Identify which cell holds the provided text, then report its (X, Y) central coordinate. 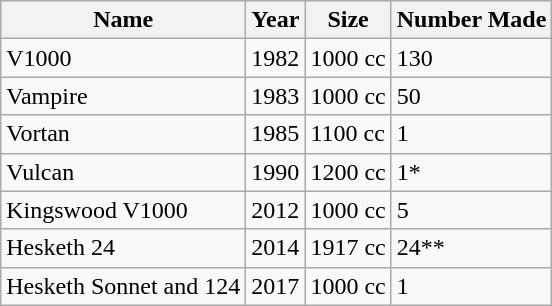
V1000 (124, 58)
Size (348, 20)
Vortan (124, 134)
130 (472, 58)
Vampire (124, 96)
1200 cc (348, 172)
Year (276, 20)
5 (472, 210)
Hesketh 24 (124, 248)
2012 (276, 210)
1985 (276, 134)
1983 (276, 96)
Vulcan (124, 172)
1917 cc (348, 248)
2017 (276, 286)
Kingswood V1000 (124, 210)
1100 cc (348, 134)
1982 (276, 58)
Name (124, 20)
24** (472, 248)
Number Made (472, 20)
Hesketh Sonnet and 124 (124, 286)
1990 (276, 172)
2014 (276, 248)
50 (472, 96)
1* (472, 172)
